Detect which cell encompasses the target text, then output its [X, Y] center coordinate. 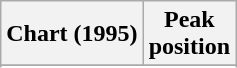
Peakposition [189, 34]
Chart (1995) [72, 34]
